Determine the (x, y) coordinate at the center of the cell enclosing the given text.  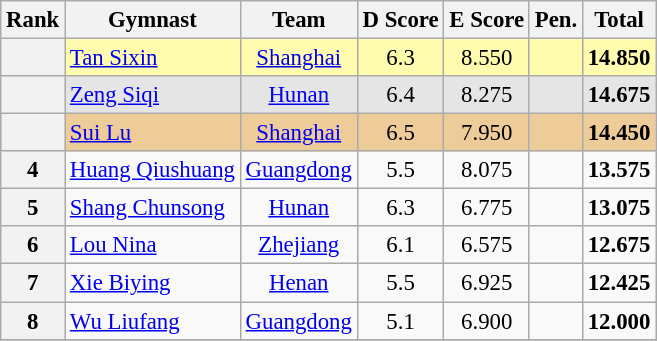
6.925 (486, 283)
Gymnast (153, 20)
6.4 (400, 95)
13.075 (618, 208)
14.450 (618, 133)
8.075 (486, 170)
Lou Nina (153, 245)
6.1 (400, 245)
Xie Biying (153, 283)
6.775 (486, 208)
6.575 (486, 245)
Tan Sixin (153, 58)
5 (33, 208)
Total (618, 20)
6.900 (486, 321)
7 (33, 283)
E Score (486, 20)
12.425 (618, 283)
8.275 (486, 95)
Sui Lu (153, 133)
Zhejiang (298, 245)
Wu Liufang (153, 321)
Pen. (556, 20)
7.950 (486, 133)
Huang Qiushuang (153, 170)
5.1 (400, 321)
D Score (400, 20)
8 (33, 321)
6.5 (400, 133)
Shang Chunsong (153, 208)
13.575 (618, 170)
14.850 (618, 58)
Zeng Siqi (153, 95)
Team (298, 20)
8.550 (486, 58)
12.675 (618, 245)
4 (33, 170)
6 (33, 245)
Henan (298, 283)
14.675 (618, 95)
12.000 (618, 321)
Rank (33, 20)
